Locate the cell with the specified text and output its (x, y) center coordinate. 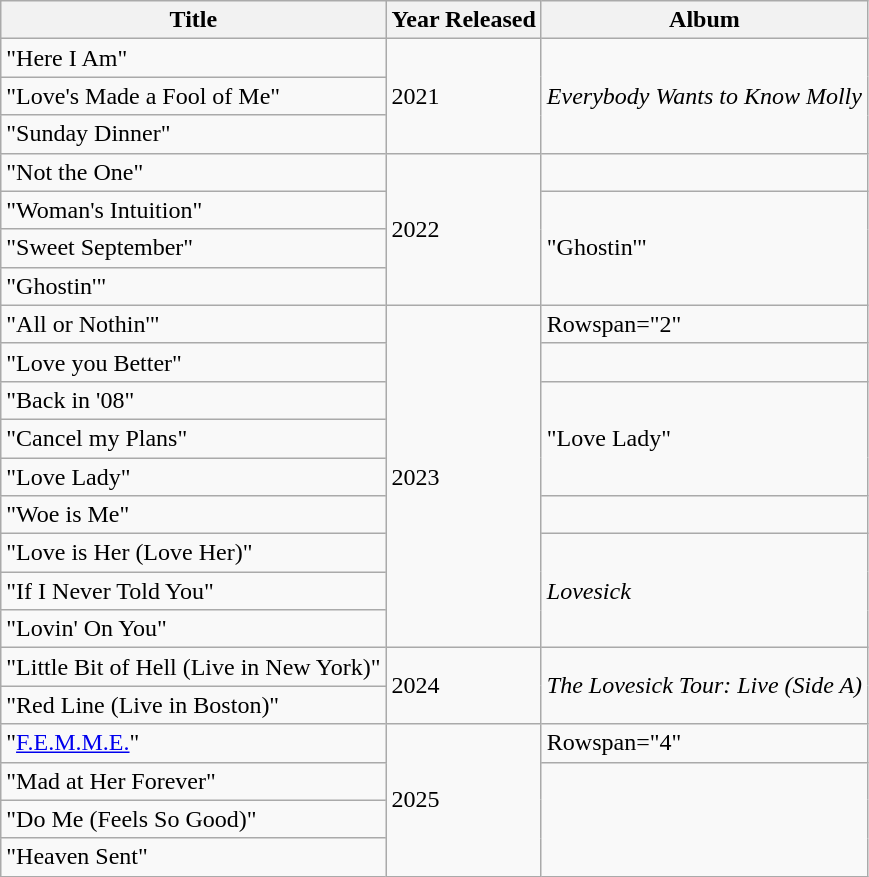
Title (194, 20)
"Woe is Me" (194, 515)
"Mad at Her Forever" (194, 781)
"Back in '08" (194, 400)
"Heaven Sent" (194, 857)
2024 (464, 686)
Lovesick (704, 591)
"Here I Am" (194, 58)
2021 (464, 96)
Rowspan="4" (704, 743)
"Woman's Intuition" (194, 210)
"If I Never Told You" (194, 591)
2025 (464, 800)
"All or Nothin'" (194, 324)
2023 (464, 476)
"Sunday Dinner" (194, 134)
The Lovesick Tour: Live (Side A) (704, 686)
"Do Me (Feels So Good)" (194, 819)
Album (704, 20)
"Love is Her (Love Her)" (194, 553)
"Love you Better" (194, 362)
Rowspan="2" (704, 324)
"Cancel my Plans" (194, 438)
Year Released (464, 20)
"F.E.M.M.E." (194, 743)
2022 (464, 229)
Everybody Wants to Know Molly (704, 96)
"Little Bit of Hell (Live in New York)" (194, 667)
"Love's Made a Fool of Me" (194, 96)
"Red Line (Live in Boston)" (194, 705)
"Lovin' On You" (194, 629)
"Sweet September" (194, 248)
"Not the One" (194, 172)
